Output the [x, y] coordinate of the center of the cell containing the given text.  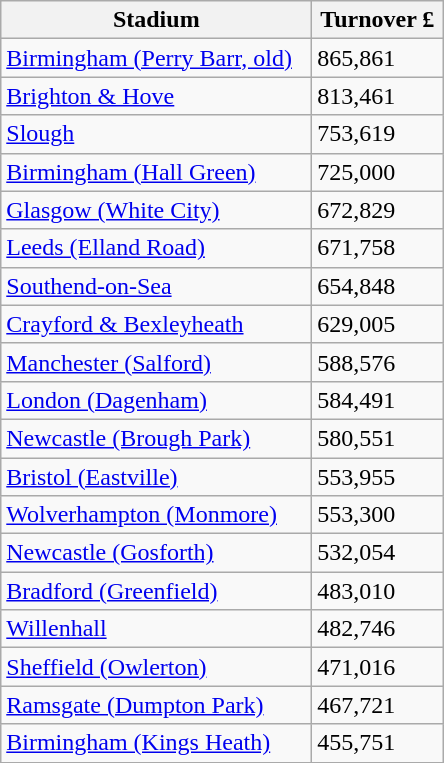
Manchester (Salford) [156, 362]
588,576 [378, 362]
672,829 [378, 210]
629,005 [378, 324]
753,619 [378, 134]
471,016 [378, 667]
Leeds (Elland Road) [156, 248]
580,551 [378, 438]
Sheffield (Owlerton) [156, 667]
483,010 [378, 591]
455,751 [378, 743]
Glasgow (White City) [156, 210]
654,848 [378, 286]
Newcastle (Gosforth) [156, 553]
532,054 [378, 553]
725,000 [378, 172]
Turnover £ [378, 20]
865,861 [378, 58]
Willenhall [156, 629]
Crayford & Bexleyheath [156, 324]
Birmingham (Hall Green) [156, 172]
671,758 [378, 248]
553,300 [378, 515]
Bristol (Eastville) [156, 477]
467,721 [378, 705]
Ramsgate (Dumpton Park) [156, 705]
482,746 [378, 629]
Stadium [156, 20]
Wolverhampton (Monmore) [156, 515]
Birmingham (Kings Heath) [156, 743]
London (Dagenham) [156, 400]
584,491 [378, 400]
Bradford (Greenfield) [156, 591]
Southend-on-Sea [156, 286]
Brighton & Hove [156, 96]
813,461 [378, 96]
Slough [156, 134]
553,955 [378, 477]
Birmingham (Perry Barr, old) [156, 58]
Newcastle (Brough Park) [156, 438]
